Pinpoint the cell where the given text exists, returning its (x, y) midpoint coordinate. 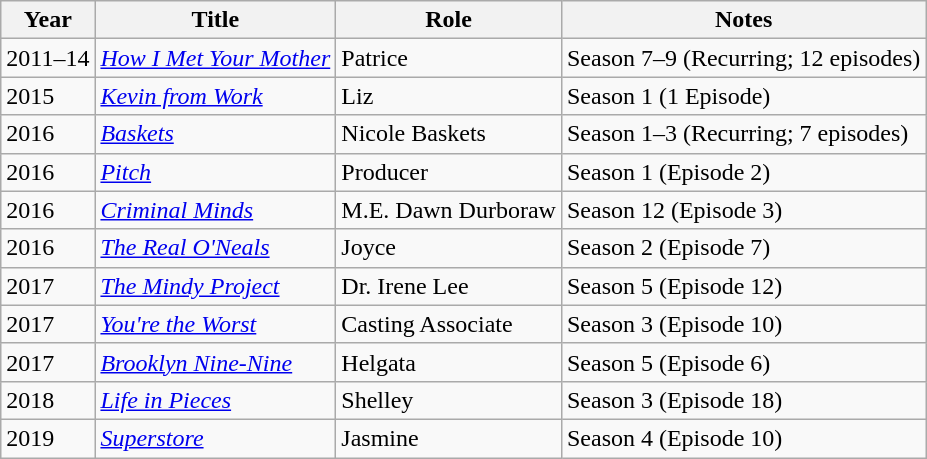
Season 5 (Episode 6) (743, 362)
Notes (743, 20)
M.E. Dawn Durboraw (449, 210)
2018 (48, 400)
Season 12 (Episode 3) (743, 210)
Liz (449, 96)
Criminal Minds (216, 210)
Season 1–3 (Recurring; 7 episodes) (743, 134)
The Real O'Neals (216, 248)
Role (449, 20)
Dr. Irene Lee (449, 286)
Baskets (216, 134)
The Mindy Project (216, 286)
2015 (48, 96)
Season 1 (1 Episode) (743, 96)
Nicole Baskets (449, 134)
Producer (449, 172)
Patrice (449, 58)
Season 2 (Episode 7) (743, 248)
Season 4 (Episode 10) (743, 438)
Year (48, 20)
Shelley (449, 400)
Season 3 (Episode 10) (743, 324)
Season 5 (Episode 12) (743, 286)
Season 1 (Episode 2) (743, 172)
Joyce (449, 248)
2019 (48, 438)
How I Met Your Mother (216, 58)
Season 3 (Episode 18) (743, 400)
Brooklyn Nine-Nine (216, 362)
Pitch (216, 172)
Kevin from Work (216, 96)
Jasmine (449, 438)
Casting Associate (449, 324)
Helgata (449, 362)
Superstore (216, 438)
You're the Worst (216, 324)
Life in Pieces (216, 400)
Title (216, 20)
2011–14 (48, 58)
Season 7–9 (Recurring; 12 episodes) (743, 58)
